Search for the cell housing the specified text and yield its [X, Y] center coordinate. 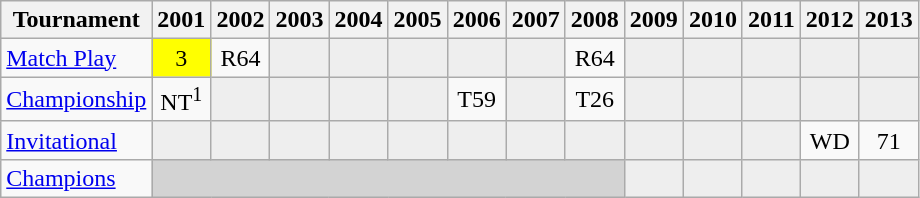
2011 [771, 20]
T59 [476, 100]
NT1 [182, 100]
Championship [76, 100]
WD [830, 140]
2006 [476, 20]
2001 [182, 20]
2002 [240, 20]
2009 [654, 20]
Tournament [76, 20]
2004 [358, 20]
2005 [418, 20]
3 [182, 58]
2008 [594, 20]
Match Play [76, 58]
2003 [300, 20]
2007 [536, 20]
71 [888, 140]
Champions [76, 178]
2010 [712, 20]
2013 [888, 20]
2012 [830, 20]
Invitational [76, 140]
T26 [594, 100]
